Locate the cell with the specified text and output its [X, Y] center coordinate. 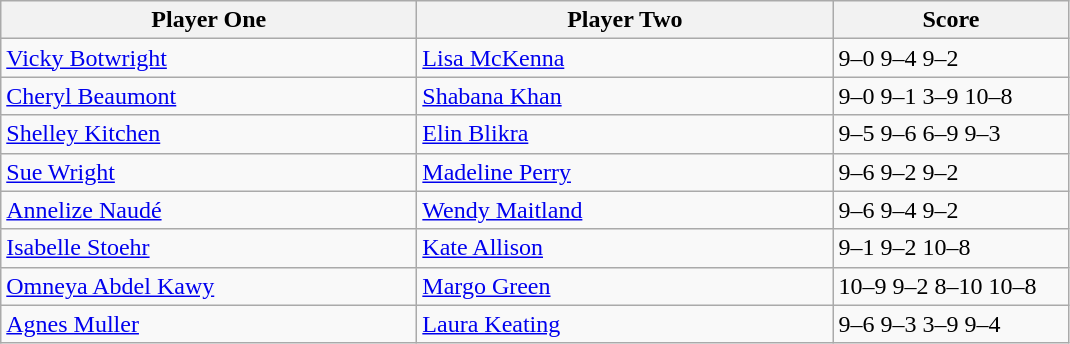
Vicky Botwright [209, 58]
Omneya Abdel Kawy [209, 286]
Shelley Kitchen [209, 134]
Margo Green [625, 286]
Shabana Khan [625, 96]
Agnes Muller [209, 324]
Player One [209, 20]
Wendy Maitland [625, 210]
Lisa McKenna [625, 58]
9–6 9–4 9–2 [951, 210]
Player Two [625, 20]
Annelize Naudé [209, 210]
Elin Blikra [625, 134]
9–5 9–6 6–9 9–3 [951, 134]
Isabelle Stoehr [209, 248]
9–6 9–3 3–9 9–4 [951, 324]
10–9 9–2 8–10 10–8 [951, 286]
9–0 9–1 3–9 10–8 [951, 96]
Cheryl Beaumont [209, 96]
9–1 9–2 10–8 [951, 248]
9–0 9–4 9–2 [951, 58]
Sue Wright [209, 172]
Kate Allison [625, 248]
Laura Keating [625, 324]
Madeline Perry [625, 172]
9–6 9–2 9–2 [951, 172]
Score [951, 20]
